Output the (x, y) coordinate of the center of the cell containing the given text.  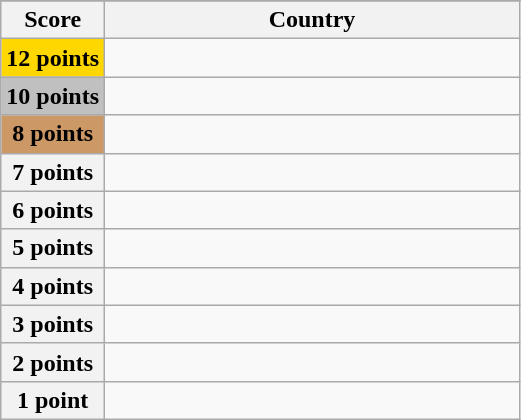
7 points (53, 172)
10 points (53, 96)
4 points (53, 286)
Score (53, 20)
Country (312, 20)
5 points (53, 248)
2 points (53, 362)
12 points (53, 58)
1 point (53, 400)
8 points (53, 134)
3 points (53, 324)
6 points (53, 210)
